Search for the cell housing the specified text and yield its (x, y) center coordinate. 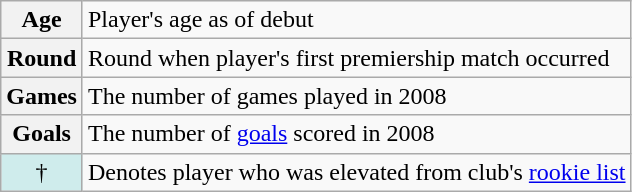
Round (42, 58)
Denotes player who was elevated from club's rookie list (356, 172)
The number of games played in 2008 (356, 96)
Round when player's first premiership match occurred (356, 58)
Player's age as of debut (356, 20)
Games (42, 96)
Goals (42, 134)
† (42, 172)
Age (42, 20)
The number of goals scored in 2008 (356, 134)
